For the text-containing cell, return its midpoint in [x, y] coordinate format. 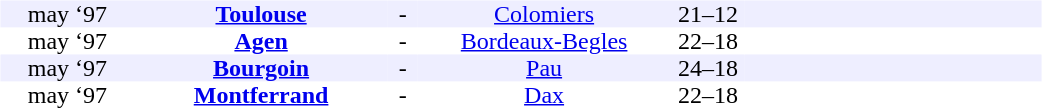
24–18 [708, 68]
Agen [261, 42]
Montferrand [261, 96]
Bordeaux-Begles [544, 42]
Toulouse [261, 14]
21–12 [708, 14]
Colomiers [544, 14]
Pau [544, 68]
Bourgoin [261, 68]
Dax [544, 96]
